Determine the [x, y] coordinate at the center of the cell enclosing the given text.  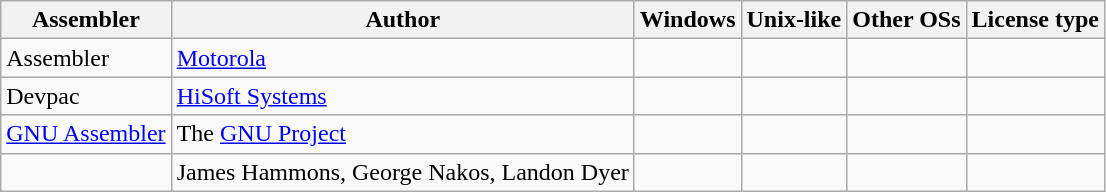
Windows [688, 20]
James Hammons, George Nakos, Landon Dyer [402, 172]
License type [1035, 20]
GNU Assembler [86, 134]
Devpac [86, 96]
HiSoft Systems [402, 96]
Author [402, 20]
Unix-like [794, 20]
Other OSs [906, 20]
Motorola [402, 58]
The GNU Project [402, 134]
